Identify which cell holds the provided text, then report its (X, Y) central coordinate. 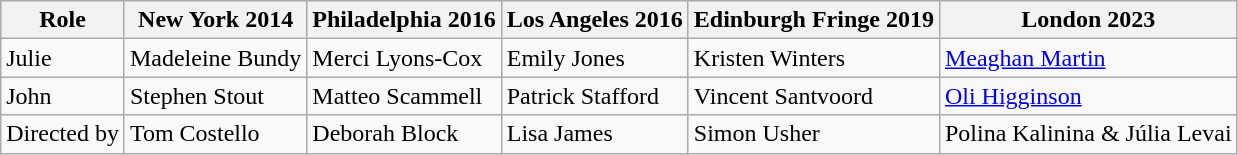
Role (63, 20)
Tom Costello (215, 134)
Lisa James (594, 134)
Stephen Stout (215, 96)
Meaghan Martin (1088, 58)
Merci Lyons-Cox (404, 58)
Deborah Block (404, 134)
Emily Jones (594, 58)
London 2023 (1088, 20)
Oli Higginson (1088, 96)
New York 2014 (215, 20)
Directed by (63, 134)
Madeleine Bundy (215, 58)
Simon Usher (814, 134)
Patrick Stafford (594, 96)
Los Angeles 2016 (594, 20)
Polina Kalinina & Júlia Levai (1088, 134)
Edinburgh Fringe 2019 (814, 20)
Kristen Winters (814, 58)
Matteo Scammell (404, 96)
Philadelphia 2016 (404, 20)
Julie (63, 58)
Vincent Santvoord (814, 96)
John (63, 96)
